From the cell containing the given text, extract its center point as [x, y] coordinate. 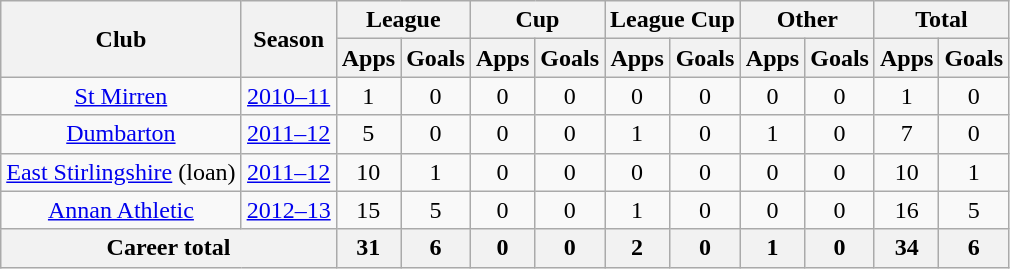
League [403, 20]
Dumbarton [121, 134]
2 [638, 248]
34 [906, 248]
Season [288, 39]
Cup [537, 20]
16 [906, 210]
Club [121, 39]
15 [368, 210]
Total [941, 20]
St Mirren [121, 96]
Annan Athletic [121, 210]
31 [368, 248]
7 [906, 134]
Other [807, 20]
Career total [168, 248]
League Cup [673, 20]
East Stirlingshire (loan) [121, 172]
2012–13 [288, 210]
2010–11 [288, 96]
